Search for the cell housing the specified text and yield its (x, y) center coordinate. 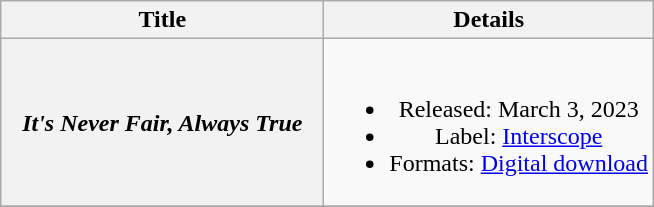
Details (489, 20)
It's Never Fair, Always True (162, 122)
Released: March 3, 2023Label: InterscopeFormats: Digital download (489, 122)
Title (162, 20)
